Capture the cell that displays the provided text and extract its (x, y) central coordinate. 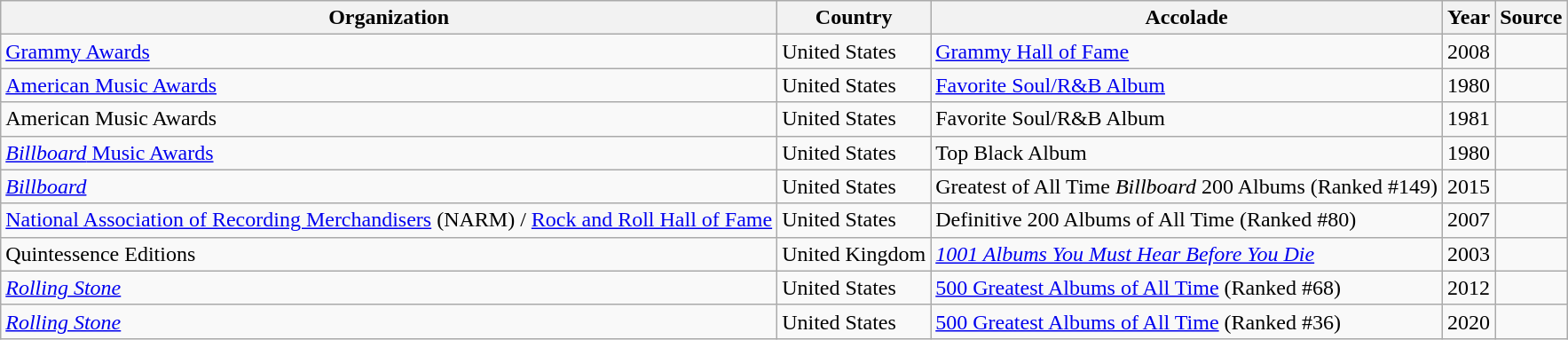
Definitive 200 Albums of All Time (Ranked #80) (1187, 220)
500 Greatest Albums of All Time (Ranked #68) (1187, 288)
2012 (1470, 288)
Accolade (1187, 18)
Grammy Awards (389, 51)
Organization (389, 18)
Grammy Hall of Fame (1187, 51)
2008 (1470, 51)
Greatest of All Time Billboard 200 Albums (Ranked #149) (1187, 186)
Top Black Album (1187, 153)
1981 (1470, 119)
1001 Albums You Must Hear Before You Die (1187, 254)
Quintessence Editions (389, 254)
Source (1532, 18)
National Association of Recording Merchandisers (NARM) / Rock and Roll Hall of Fame (389, 220)
Year (1470, 18)
2020 (1470, 321)
2007 (1470, 220)
2015 (1470, 186)
Country (854, 18)
United Kingdom (854, 254)
Billboard (389, 186)
500 Greatest Albums of All Time (Ranked #36) (1187, 321)
Billboard Music Awards (389, 153)
2003 (1470, 254)
